Detect which cell encompasses the target text, then output its [X, Y] center coordinate. 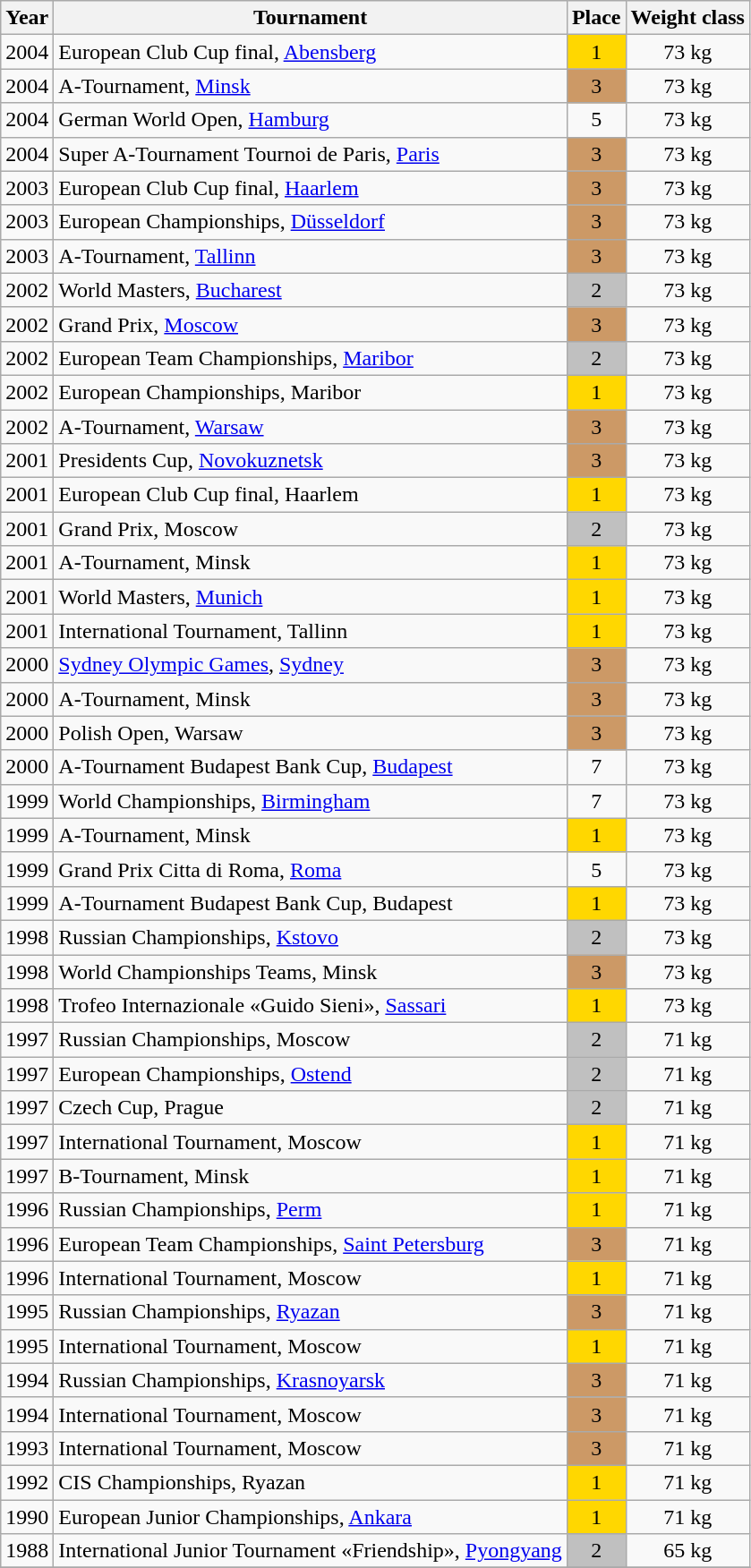
Weight class [687, 18]
A-Tournament, Warsaw [311, 427]
Russian Championships, Ryazan [311, 1312]
65 kg [687, 1551]
Russian Championships, Perm [311, 1210]
European Club Cup final, Abensberg [311, 52]
European Championships, Düsseldorf [311, 222]
1988 [27, 1551]
World Championships Teams, Minsk [311, 971]
1992 [27, 1482]
B-Tournament, Minsk [311, 1176]
A-Tournament, Tallinn [311, 256]
International Junior Tournament «Friendship», Pyongyang [311, 1551]
Russian Championships, Moscow [311, 1040]
Russian Championships, Krasnoyarsk [311, 1380]
1993 [27, 1448]
Sydney Olympic Games, Sydney [311, 665]
European Junior Championships, Ankara [311, 1517]
World Masters, Munich [311, 597]
Presidents Cup, Novokuznetsk [311, 461]
Russian Championships, Kstovo [311, 937]
European Championships, Ostend [311, 1074]
European Championships, Maribor [311, 392]
Year [27, 18]
International Tournament, Tallinn [311, 631]
Trofeo Internazionale «Guido Sieni», Sassari [311, 1006]
Tournament [311, 18]
1990 [27, 1517]
Super A-Tournament Tournoi de Paris, Paris [311, 154]
Czech Cup, Prague [311, 1108]
World Championships, Birmingham [311, 801]
Polish Open, Warsaw [311, 733]
European Team Championships, Saint Petersburg [311, 1244]
Grand Prix Cittа di Roma, Roma [311, 869]
CIS Championships, Ryazan [311, 1482]
German World Open, Hamburg [311, 120]
European Team Championships, Maribor [311, 358]
Place [596, 18]
World Masters, Bucharest [311, 290]
